Identify which cell holds the provided text, then report its (x, y) central coordinate. 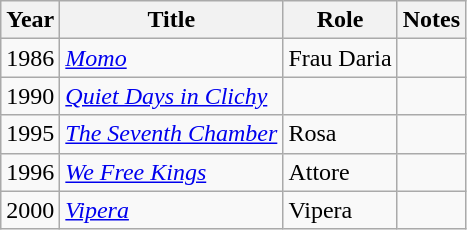
1996 (30, 172)
Rosa (340, 134)
Notes (431, 20)
1990 (30, 96)
We Free Kings (172, 172)
Role (340, 20)
Attore (340, 172)
1986 (30, 58)
2000 (30, 210)
1995 (30, 134)
Year (30, 20)
Quiet Days in Clichy (172, 96)
Title (172, 20)
Frau Daria (340, 58)
Momo (172, 58)
The Seventh Chamber (172, 134)
